Determine the [X, Y] coordinate at the center of the cell enclosing the given text.  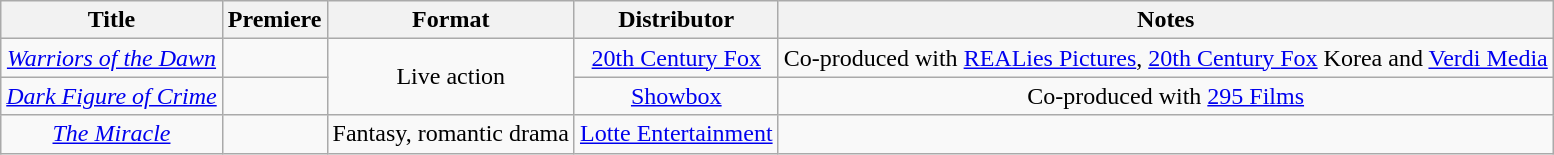
Title [112, 20]
Live action [450, 77]
Warriors of the Dawn [112, 58]
Co-produced with 295 Films [1166, 96]
Showbox [676, 96]
Dark Figure of Crime [112, 96]
Fantasy, romantic drama [450, 134]
Distributor [676, 20]
Premiere [274, 20]
Format [450, 20]
The Miracle [112, 134]
Notes [1166, 20]
20th Century Fox [676, 58]
Co-produced with REALies Pictures, 20th Century Fox Korea and Verdi Media [1166, 58]
Lotte Entertainment [676, 134]
